Provide the [x, y] coordinate of the cell's center where the given text is located.  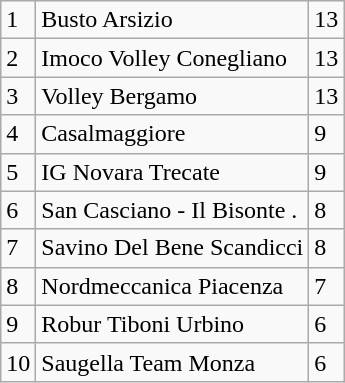
2 [18, 58]
San Casciano - Il Bisonte . [172, 210]
3 [18, 96]
Savino Del Bene Scandicci [172, 248]
Volley Bergamo [172, 96]
Imoco Volley Conegliano [172, 58]
1 [18, 20]
Casalmaggiore [172, 134]
10 [18, 362]
5 [18, 172]
Busto Arsizio [172, 20]
4 [18, 134]
Nordmeccanica Piacenza [172, 286]
IG Novara Trecate [172, 172]
Robur Tiboni Urbino [172, 324]
Saugella Team Monza [172, 362]
